Search for the cell housing the specified text and yield its [X, Y] center coordinate. 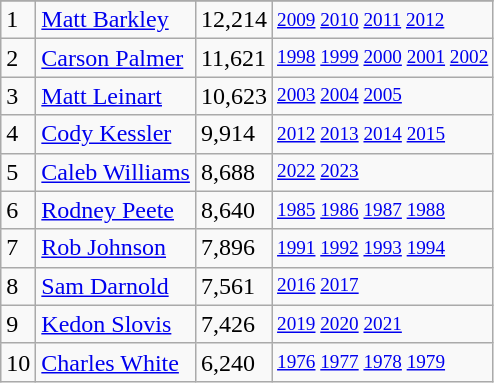
4 [18, 134]
3 [18, 96]
2016 2017 [383, 286]
7,896 [234, 248]
1 [18, 20]
11,621 [234, 58]
8,688 [234, 172]
7,561 [234, 286]
Carson Palmer [116, 58]
2012 2013 2014 2015 [383, 134]
Matt Barkley [116, 20]
7,426 [234, 324]
1976 1977 1978 1979 [383, 362]
9,914 [234, 134]
8,640 [234, 210]
Rob Johnson [116, 248]
10 [18, 362]
Sam Darnold [116, 286]
2022 2023 [383, 172]
12,214 [234, 20]
Charles White [116, 362]
Caleb Williams [116, 172]
2 [18, 58]
2019 2020 2021 [383, 324]
1985 1986 1987 1988 [383, 210]
1998 1999 2000 2001 2002 [383, 58]
2003 2004 2005 [383, 96]
6 [18, 210]
Matt Leinart [116, 96]
1991 1992 1993 1994 [383, 248]
7 [18, 248]
9 [18, 324]
8 [18, 286]
6,240 [234, 362]
10,623 [234, 96]
2009 2010 2011 2012 [383, 20]
Rodney Peete [116, 210]
5 [18, 172]
Kedon Slovis [116, 324]
Cody Kessler [116, 134]
